Find where the given text appears and provide that cell's center as (x, y) coordinate. 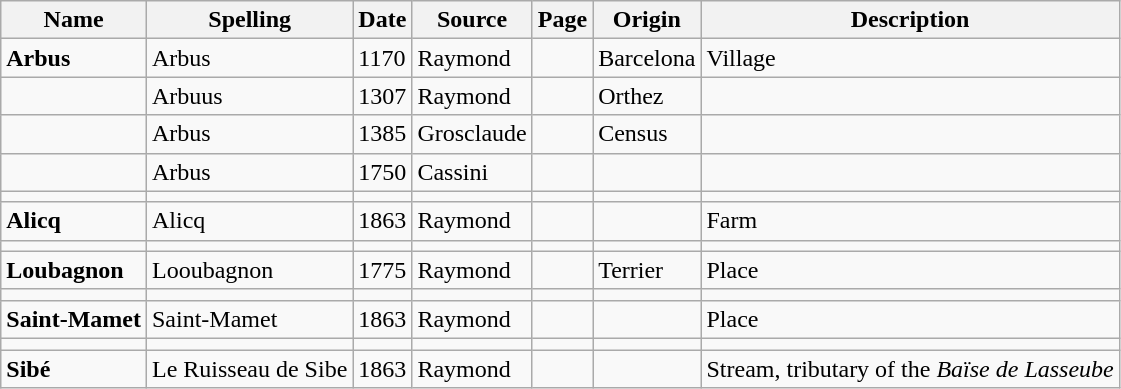
Terrier (647, 270)
Village (910, 58)
Arbuus (249, 96)
Census (647, 134)
Origin (647, 20)
1750 (382, 172)
1775 (382, 270)
Le Ruisseau de Sibe (249, 369)
Spelling (249, 20)
Date (382, 20)
Orthez (647, 96)
Stream, tributary of the Baïse de Lasseube (910, 369)
Source (472, 20)
Looubagnon (249, 270)
Name (74, 20)
1385 (382, 134)
Loubagnon (74, 270)
Farm (910, 221)
1307 (382, 96)
1170 (382, 58)
Cassini (472, 172)
Grosclaude (472, 134)
Page (562, 20)
Sibé (74, 369)
Description (910, 20)
Barcelona (647, 58)
